Return (x, y) of the center of cell containing provided text 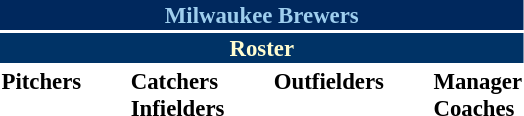
Roster (262, 48)
Milwaukee Brewers (262, 15)
